Return the (X, Y) coordinate for the center point of the cell that contains the specified text.  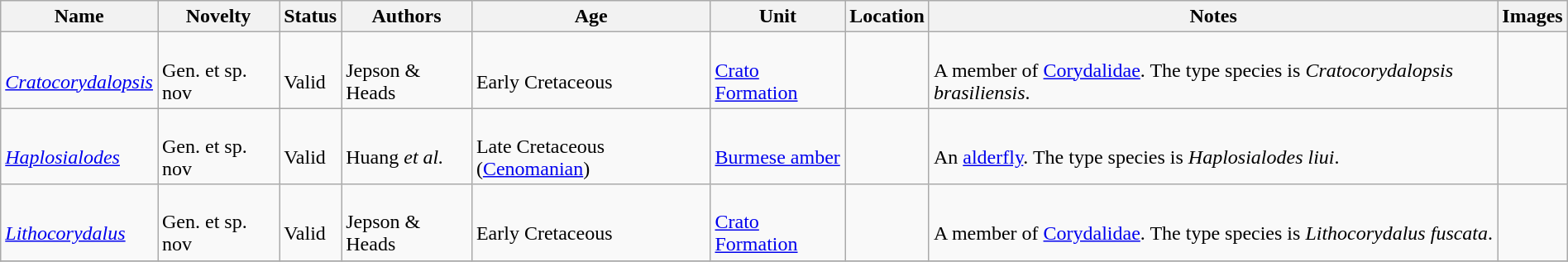
Notes (1212, 17)
Novelty (218, 17)
An alderfly. The type species is Haplosialodes liui. (1212, 146)
Huang et al. (407, 146)
Status (311, 17)
Authors (407, 17)
Cratocorydalopsis (79, 70)
Age (590, 17)
Burmese amber (777, 146)
Late Cretaceous (Cenomanian) (590, 146)
Lithocorydalus (79, 222)
Unit (777, 17)
A member of Corydalidae. The type species is Lithocorydalus fuscata. (1212, 222)
Name (79, 17)
Haplosialodes (79, 146)
Location (887, 17)
Images (1532, 17)
A member of Corydalidae. The type species is Cratocorydalopsis brasiliensis. (1212, 70)
